Find where the given text appears and provide that cell's center as [x, y] coordinate. 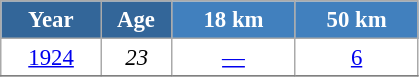
— [234, 58]
18 km [234, 20]
Year [52, 20]
23 [136, 58]
1924 [52, 58]
50 km [356, 20]
Age [136, 20]
6 [356, 58]
